Extract the [X, Y] coordinate from the center of the cell holding the provided text.  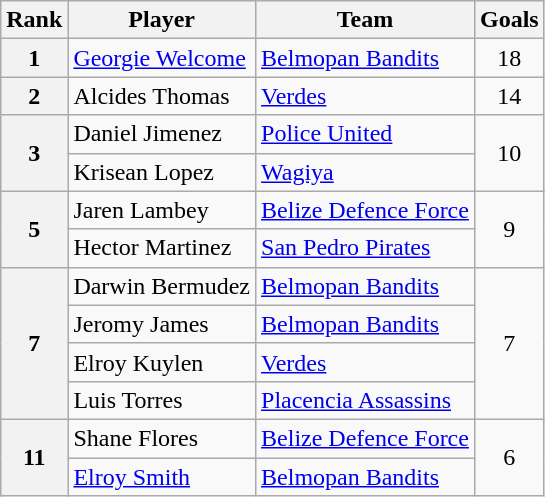
Elroy Kuylen [162, 362]
Shane Flores [162, 438]
Wagiya [366, 172]
1 [34, 58]
Team [366, 20]
Police United [366, 134]
11 [34, 457]
Luis Torres [162, 400]
14 [509, 96]
Krisean Lopez [162, 172]
Jaren Lambey [162, 210]
3 [34, 153]
Hector Martinez [162, 248]
6 [509, 457]
Georgie Welcome [162, 58]
Goals [509, 20]
Elroy Smith [162, 477]
10 [509, 153]
18 [509, 58]
9 [509, 229]
Rank [34, 20]
Jeromy James [162, 324]
5 [34, 229]
Darwin Bermudez [162, 286]
Daniel Jimenez [162, 134]
San Pedro Pirates [366, 248]
Player [162, 20]
2 [34, 96]
Alcides Thomas [162, 96]
Placencia Assassins [366, 400]
